Return (X, Y) of the center of cell containing provided text 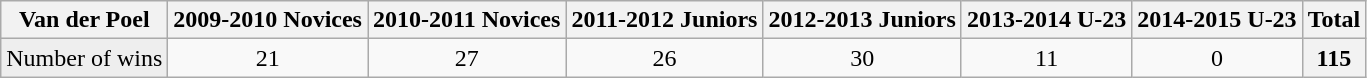
0 (1217, 58)
2009-2010 Novices (268, 20)
26 (664, 58)
2014-2015 U-23 (1217, 20)
Van der Poel (84, 20)
115 (1334, 58)
Number of wins (84, 58)
2012-2013 Juniors (862, 20)
Total (1334, 20)
2013-2014 U-23 (1046, 20)
30 (862, 58)
2010-2011 Novices (467, 20)
11 (1046, 58)
2011-2012 Juniors (664, 20)
27 (467, 58)
21 (268, 58)
